Pinpoint the cell where the given text exists, returning its (X, Y) midpoint coordinate. 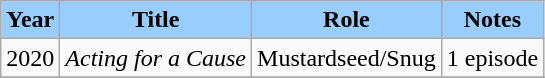
Role (347, 20)
Mustardseed/Snug (347, 58)
Acting for a Cause (156, 58)
2020 (30, 58)
1 episode (492, 58)
Title (156, 20)
Year (30, 20)
Notes (492, 20)
